Provide the [x, y] coordinate of the cell's center where the given text is located.  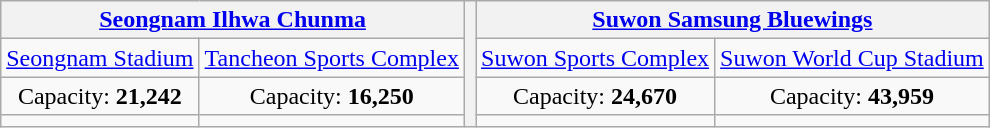
Suwon World Cup Stadium [852, 58]
Capacity: 16,250 [332, 96]
Capacity: 43,959 [852, 96]
Seongnam Ilhwa Chunma [233, 20]
Capacity: 21,242 [100, 96]
Suwon Sports Complex [596, 58]
Seongnam Stadium [100, 58]
Capacity: 24,670 [596, 96]
Suwon Samsung Bluewings [733, 20]
Tancheon Sports Complex [332, 58]
